Scan for the cell matching the given text and deliver its (X, Y) coordinate at center. 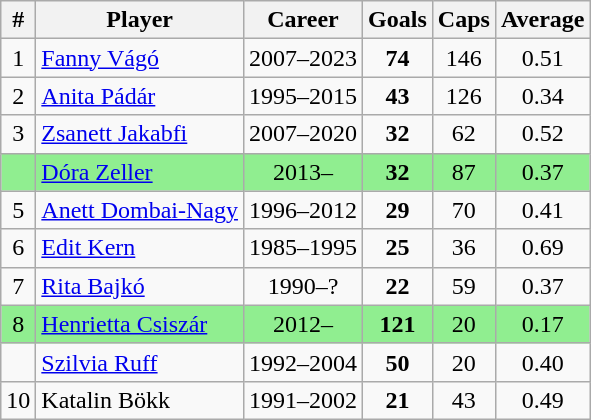
1995–2015 (302, 96)
10 (18, 400)
74 (398, 58)
Goals (398, 20)
0.49 (542, 400)
Career (302, 20)
59 (464, 286)
1 (18, 58)
7 (18, 286)
Average (542, 20)
25 (398, 248)
1996–2012 (302, 210)
Anita Pádár (140, 96)
62 (464, 134)
1992–2004 (302, 362)
Player (140, 20)
70 (464, 210)
8 (18, 324)
146 (464, 58)
1985–1995 (302, 248)
Dóra Zeller (140, 172)
0.51 (542, 58)
121 (398, 324)
6 (18, 248)
36 (464, 248)
0.34 (542, 96)
1990–? (302, 286)
1991–2002 (302, 400)
0.69 (542, 248)
2012– (302, 324)
Anett Dombai-Nagy (140, 210)
Henrietta Csiszár (140, 324)
50 (398, 362)
21 (398, 400)
22 (398, 286)
Katalin Bökk (140, 400)
87 (464, 172)
5 (18, 210)
# (18, 20)
0.41 (542, 210)
Zsanett Jakabfi (140, 134)
2 (18, 96)
0.40 (542, 362)
Fanny Vágó (140, 58)
2007–2023 (302, 58)
Edit Kern (140, 248)
0.17 (542, 324)
2007–2020 (302, 134)
Rita Bajkó (140, 286)
126 (464, 96)
Caps (464, 20)
2013– (302, 172)
3 (18, 134)
Szilvia Ruff (140, 362)
29 (398, 210)
0.52 (542, 134)
